For the text-containing cell, return its midpoint in [x, y] coordinate format. 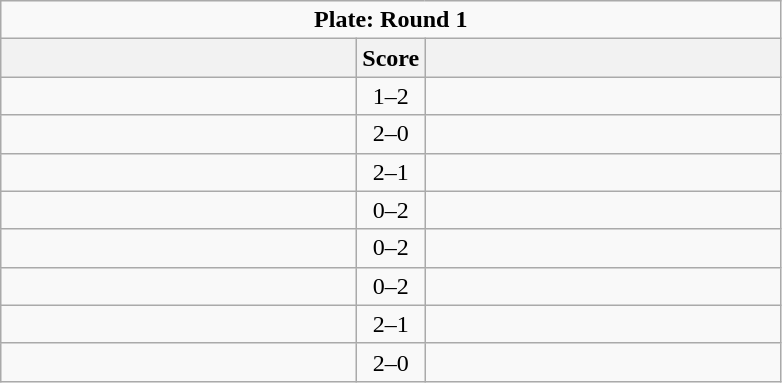
1–2 [391, 96]
Plate: Round 1 [391, 20]
Score [391, 58]
